Search for the cell housing the specified text and yield its [x, y] center coordinate. 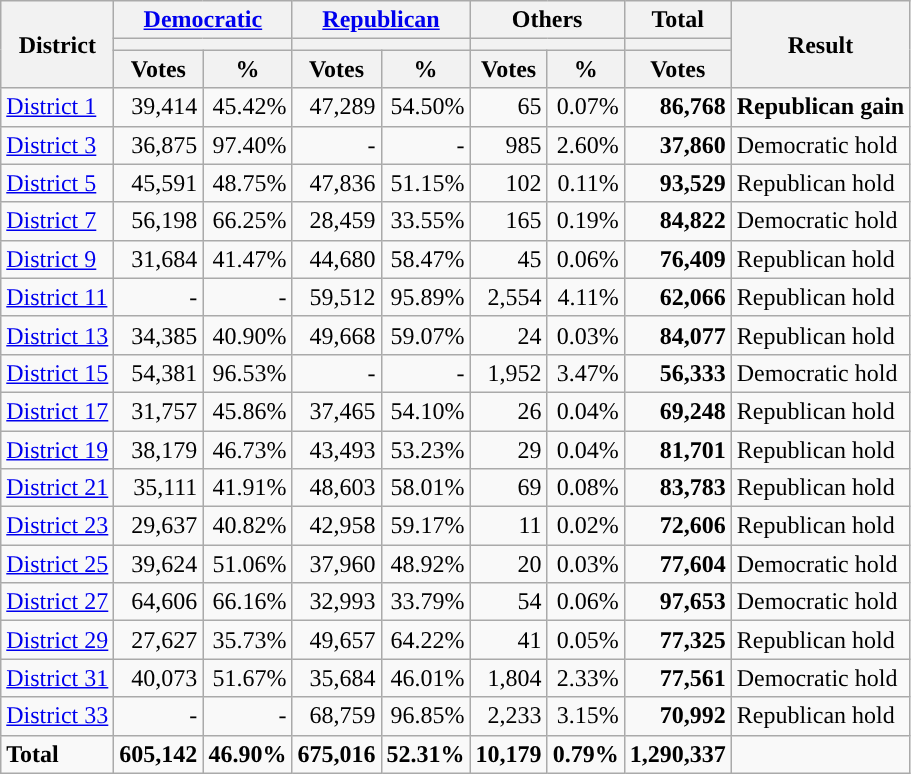
48,603 [336, 488]
58.01% [426, 488]
0.11% [586, 183]
97,653 [678, 602]
District 7 [58, 221]
37,960 [336, 564]
69 [508, 488]
47,836 [336, 183]
985 [508, 145]
96.85% [426, 716]
83,783 [678, 488]
49,657 [336, 640]
0.79% [586, 754]
66.25% [248, 221]
2.33% [586, 678]
3.47% [586, 373]
District 29 [58, 640]
70,992 [678, 716]
District 31 [58, 678]
84,822 [678, 221]
Others [547, 20]
68,759 [336, 716]
10,179 [508, 754]
605,142 [158, 754]
45.42% [248, 107]
69,248 [678, 411]
54.10% [426, 411]
37,860 [678, 145]
Democratic [203, 20]
District 25 [58, 564]
96.53% [248, 373]
51.67% [248, 678]
42,958 [336, 526]
72,606 [678, 526]
39,624 [158, 564]
District [58, 44]
1,952 [508, 373]
1,804 [508, 678]
Republican gain [820, 107]
District 3 [58, 145]
2,233 [508, 716]
52.31% [426, 754]
28,459 [336, 221]
District 23 [58, 526]
51.15% [426, 183]
38,179 [158, 449]
44,680 [336, 259]
District 21 [58, 488]
24 [508, 335]
34,385 [158, 335]
29 [508, 449]
District 33 [58, 716]
36,875 [158, 145]
81,701 [678, 449]
675,016 [336, 754]
District 9 [58, 259]
76,409 [678, 259]
40,073 [158, 678]
37,465 [336, 411]
65 [508, 107]
0.19% [586, 221]
45,591 [158, 183]
43,493 [336, 449]
46.01% [426, 678]
165 [508, 221]
97.40% [248, 145]
77,604 [678, 564]
46.90% [248, 754]
59.17% [426, 526]
66.16% [248, 602]
54 [508, 602]
District 11 [58, 297]
58.47% [426, 259]
Republican [381, 20]
26 [508, 411]
District 1 [58, 107]
District 27 [58, 602]
40.90% [248, 335]
56,198 [158, 221]
59.07% [426, 335]
41.91% [248, 488]
Result [820, 44]
53.23% [426, 449]
48.92% [426, 564]
102 [508, 183]
49,668 [336, 335]
54.50% [426, 107]
4.11% [586, 297]
District 17 [58, 411]
40.82% [248, 526]
District 19 [58, 449]
77,325 [678, 640]
3.15% [586, 716]
39,414 [158, 107]
31,684 [158, 259]
77,561 [678, 678]
29,637 [158, 526]
47,289 [336, 107]
35,111 [158, 488]
32,993 [336, 602]
27,627 [158, 640]
45.86% [248, 411]
95.89% [426, 297]
35.73% [248, 640]
59,512 [336, 297]
11 [508, 526]
District 13 [58, 335]
84,077 [678, 335]
District 5 [58, 183]
0.07% [586, 107]
41 [508, 640]
33.55% [426, 221]
54,381 [158, 373]
District 15 [58, 373]
2,554 [508, 297]
86,768 [678, 107]
46.73% [248, 449]
64.22% [426, 640]
0.05% [586, 640]
56,333 [678, 373]
20 [508, 564]
0.02% [586, 526]
41.47% [248, 259]
33.79% [426, 602]
64,606 [158, 602]
2.60% [586, 145]
93,529 [678, 183]
0.08% [586, 488]
35,684 [336, 678]
31,757 [158, 411]
51.06% [248, 564]
48.75% [248, 183]
1,290,337 [678, 754]
45 [508, 259]
62,066 [678, 297]
